For the text-containing cell, return its midpoint in (X, Y) coordinate format. 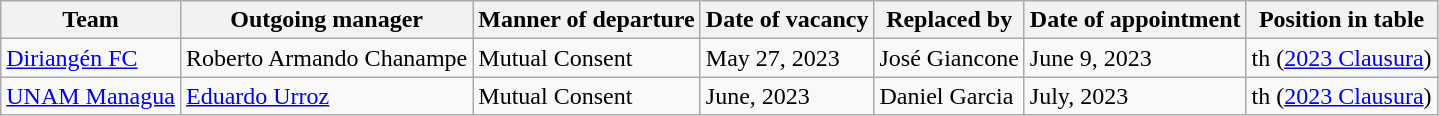
Outgoing manager (326, 20)
Manner of departure (586, 20)
July, 2023 (1135, 96)
Eduardo Urroz (326, 96)
Diriangén FC (91, 58)
José Giancone (949, 58)
Replaced by (949, 20)
UNAM Managua (91, 96)
May 27, 2023 (787, 58)
June, 2023 (787, 96)
Position in table (1342, 20)
Roberto Armando Chanampe (326, 58)
Team (91, 20)
Date of appointment (1135, 20)
Daniel Garcia (949, 96)
June 9, 2023 (1135, 58)
Date of vacancy (787, 20)
